Search for the cell housing the specified text and yield its [x, y] center coordinate. 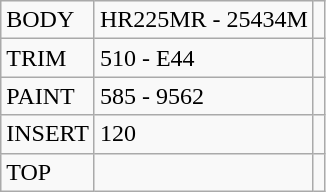
510 - E44 [204, 58]
PAINT [48, 96]
585 - 9562 [204, 96]
HR225MR - 25434M [204, 20]
BODY [48, 20]
TOP [48, 172]
INSERT [48, 134]
120 [204, 134]
TRIM [48, 58]
